Identify which cell holds the provided text, then report its [X, Y] central coordinate. 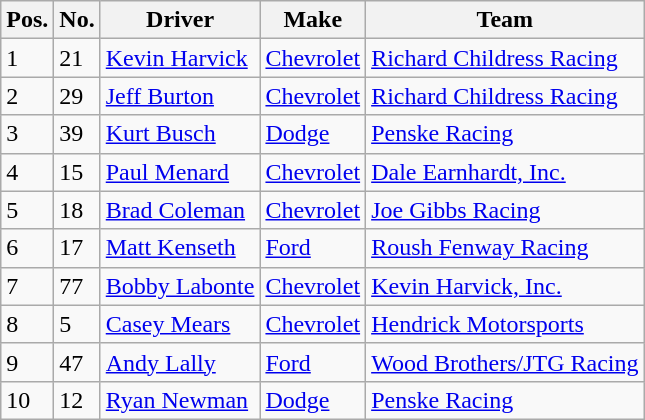
1 [28, 58]
Andy Lally [180, 362]
21 [77, 58]
Matt Kenseth [180, 248]
3 [28, 134]
Hendrick Motorsports [505, 324]
Dale Earnhardt, Inc. [505, 172]
Kurt Busch [180, 134]
Pos. [28, 20]
Driver [180, 20]
Ryan Newman [180, 400]
8 [28, 324]
Casey Mears [180, 324]
Wood Brothers/JTG Racing [505, 362]
Joe Gibbs Racing [505, 210]
10 [28, 400]
Make [313, 20]
Brad Coleman [180, 210]
Kevin Harvick, Inc. [505, 286]
4 [28, 172]
6 [28, 248]
18 [77, 210]
Bobby Labonte [180, 286]
15 [77, 172]
Paul Menard [180, 172]
17 [77, 248]
Jeff Burton [180, 96]
7 [28, 286]
12 [77, 400]
77 [77, 286]
Team [505, 20]
Roush Fenway Racing [505, 248]
29 [77, 96]
47 [77, 362]
No. [77, 20]
39 [77, 134]
9 [28, 362]
2 [28, 96]
Kevin Harvick [180, 58]
